Capture the cell that displays the provided text and extract its (X, Y) central coordinate. 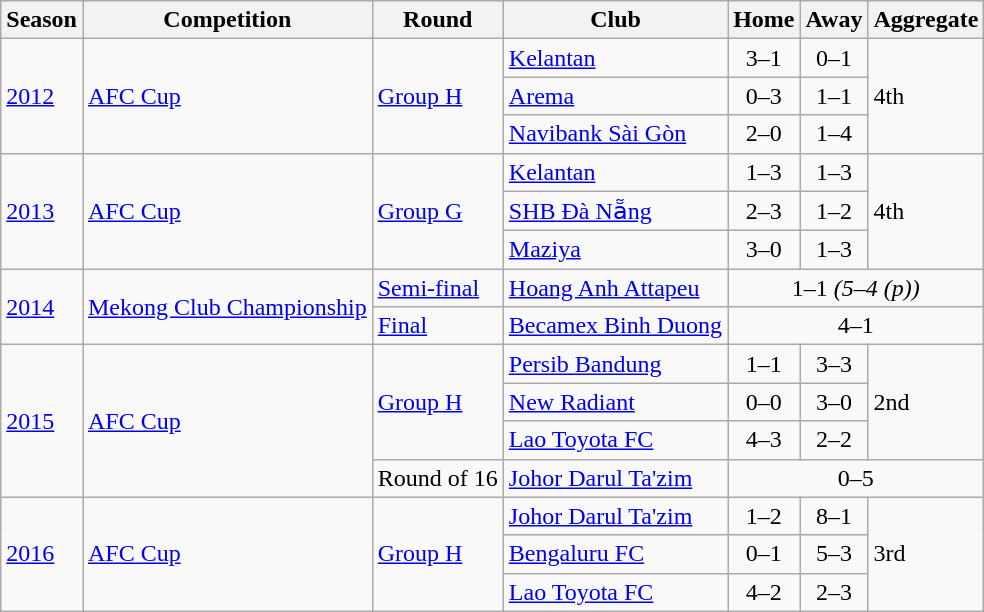
3–1 (764, 58)
Hoang Anh Attapeu (615, 288)
2–0 (764, 134)
5–3 (834, 554)
2012 (42, 96)
Home (764, 20)
2013 (42, 211)
Final (438, 326)
Becamex Binh Duong (615, 326)
SHB Đà Nẵng (615, 211)
New Radiant (615, 402)
Persib Bandung (615, 364)
Group G (438, 211)
Navibank Sài Gòn (615, 134)
1–4 (834, 134)
Competition (227, 20)
2014 (42, 307)
3rd (926, 554)
Away (834, 20)
Mekong Club Championship (227, 307)
2nd (926, 402)
Bengaluru FC (615, 554)
Round (438, 20)
0–0 (764, 402)
8–1 (834, 516)
2016 (42, 554)
Arema (615, 96)
4–1 (856, 326)
Aggregate (926, 20)
Club (615, 20)
0–3 (764, 96)
Semi-final (438, 288)
0–5 (856, 478)
Season (42, 20)
4–2 (764, 592)
3–3 (834, 364)
1–1 (5–4 (p)) (856, 288)
2–2 (834, 440)
Round of 16 (438, 478)
4–3 (764, 440)
2015 (42, 421)
Maziya (615, 250)
